Return (X, Y) of the center of cell containing provided text 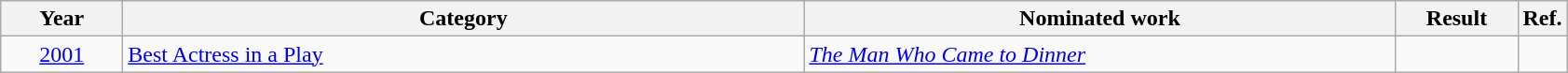
The Man Who Came to Dinner (1099, 54)
Year (61, 19)
Best Actress in a Play (464, 54)
2001 (61, 54)
Nominated work (1099, 19)
Ref. (1543, 19)
Category (464, 19)
Result (1457, 19)
